Search for the cell housing the specified text and yield its (X, Y) center coordinate. 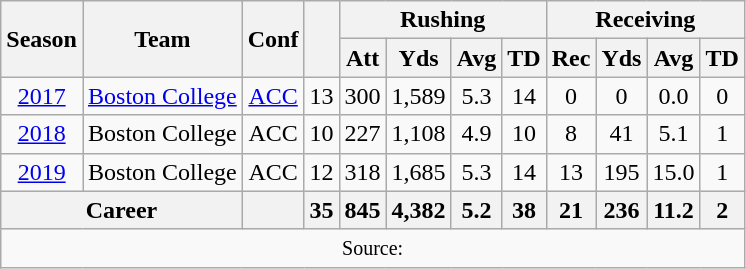
Att (362, 58)
1,589 (418, 96)
Team (162, 39)
2017 (42, 96)
2019 (42, 172)
8 (571, 134)
1,685 (418, 172)
227 (362, 134)
15.0 (674, 172)
4,382 (418, 210)
1,108 (418, 134)
318 (362, 172)
35 (322, 210)
11.2 (674, 210)
12 (322, 172)
5.1 (674, 134)
236 (622, 210)
2 (722, 210)
21 (571, 210)
Rushing (442, 20)
41 (622, 134)
195 (622, 172)
Rec (571, 58)
5.2 (476, 210)
38 (524, 210)
Career (122, 210)
Receiving (645, 20)
300 (362, 96)
2018 (42, 134)
4.9 (476, 134)
Conf (273, 39)
845 (362, 210)
Source: (373, 248)
Season (42, 39)
0.0 (674, 96)
